Search for the cell housing the specified text and yield its [x, y] center coordinate. 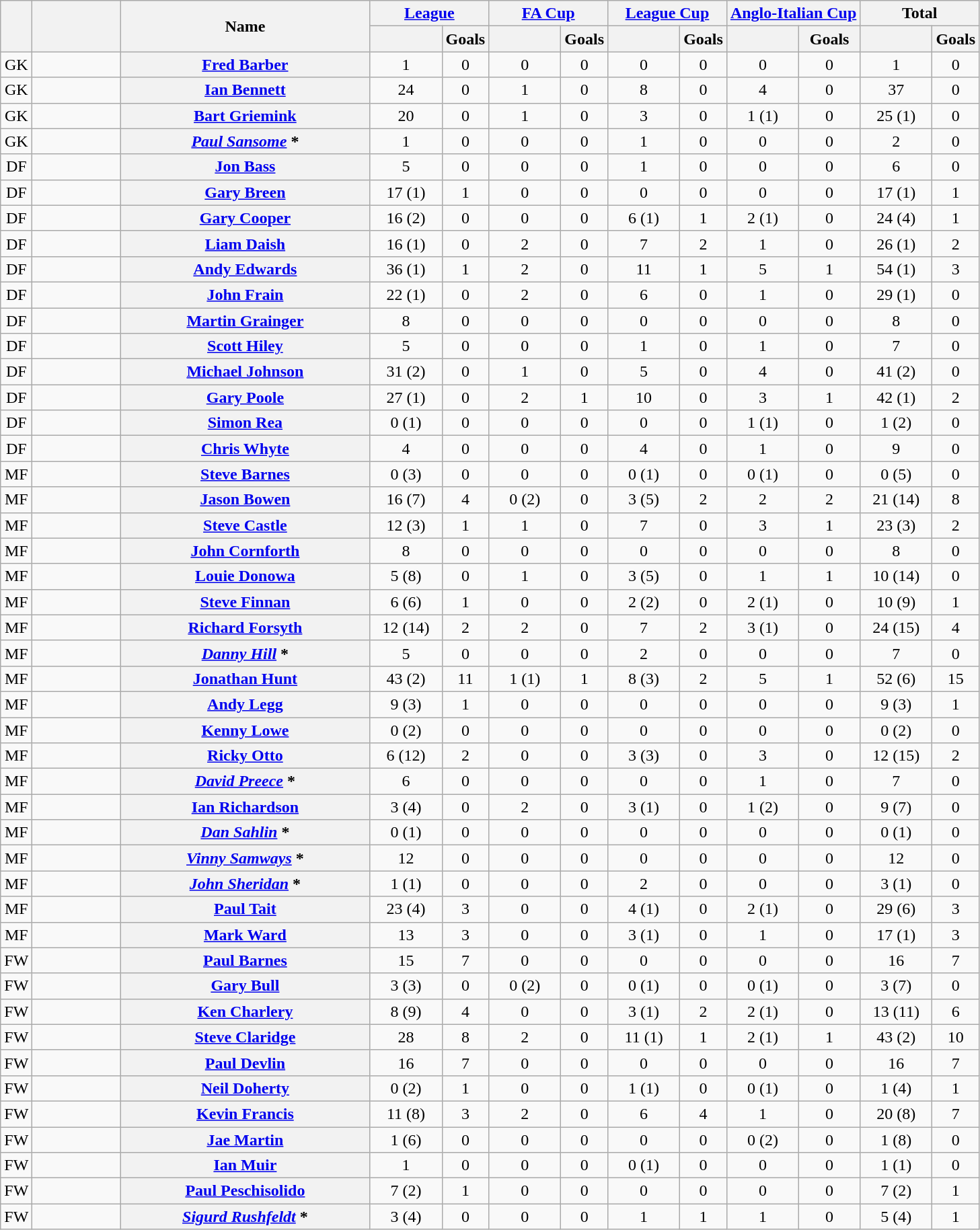
9 (7) [896, 807]
54 (1) [896, 269]
26 (1) [896, 243]
Kenny Lowe [245, 730]
Paul Sansome * [245, 141]
Steve Barnes [245, 474]
21 (14) [896, 500]
Bart Griemink [245, 116]
Anglo-Italian Cup [793, 13]
25 (1) [896, 116]
Jae Martin [245, 1140]
6 (6) [406, 602]
FA Cup [549, 13]
Kevin Francis [245, 1114]
31 (2) [406, 372]
Gary Poole [245, 397]
37 [896, 90]
12 (15) [896, 756]
24 [406, 90]
20 [406, 116]
22 (1) [406, 295]
Michael Johnson [245, 372]
20 (8) [896, 1114]
Gary Breen [245, 192]
Steve Claridge [245, 1037]
52 (6) [896, 679]
0 (3) [406, 474]
9 [896, 449]
1 (8) [896, 1140]
Gary Cooper [245, 218]
27 (1) [406, 397]
Jonathan Hunt [245, 679]
36 (1) [406, 269]
23 (3) [896, 525]
Neil Doherty [245, 1088]
Paul Barnes [245, 960]
Andy Legg [245, 704]
Ken Charlery [245, 1011]
11 (1) [644, 1037]
5 (4) [896, 1217]
League [429, 13]
Steve Castle [245, 525]
Dan Sahlin * [245, 833]
Ian Richardson [245, 807]
8 (9) [406, 1011]
13 (11) [896, 1011]
Total [920, 13]
0 (5) [896, 474]
1 (6) [406, 1140]
8 (3) [644, 679]
12 (14) [406, 627]
Fred Barber [245, 65]
Name [245, 26]
Mark Ward [245, 935]
Paul Devlin [245, 1063]
16 (2) [406, 218]
6 (12) [406, 756]
Ian Bennett [245, 90]
29 (6) [896, 909]
Paul Peschisolido [245, 1191]
28 [406, 1037]
42 (1) [896, 397]
24 (4) [896, 218]
10 (14) [896, 576]
Chris Whyte [245, 449]
16 (1) [406, 243]
Jon Bass [245, 167]
11 (8) [406, 1114]
1 (4) [896, 1088]
3 (7) [896, 986]
29 (1) [896, 295]
Martin Grainger [245, 321]
Steve Finnan [245, 602]
Danny Hill * [245, 653]
24 (15) [896, 627]
League Cup [667, 13]
Gary Bull [245, 986]
Jason Bowen [245, 500]
Andy Edwards [245, 269]
5 (8) [406, 576]
Ian Muir [245, 1165]
Liam Daish [245, 243]
Simon Rea [245, 423]
John Frain [245, 295]
6 (1) [644, 218]
Sigurd Rushfeldt * [245, 1217]
2 (2) [644, 602]
Louie Donowa [245, 576]
John Sheridan * [245, 884]
23 (4) [406, 909]
41 (2) [896, 372]
12 (3) [406, 525]
Richard Forsyth [245, 627]
10 (9) [896, 602]
4 (1) [644, 909]
John Cornforth [245, 551]
Vinny Samways * [245, 858]
Paul Tait [245, 909]
16 (7) [406, 500]
David Preece * [245, 781]
13 [406, 935]
Scott Hiley [245, 346]
Ricky Otto [245, 756]
